Search for the cell housing the specified text and yield its [x, y] center coordinate. 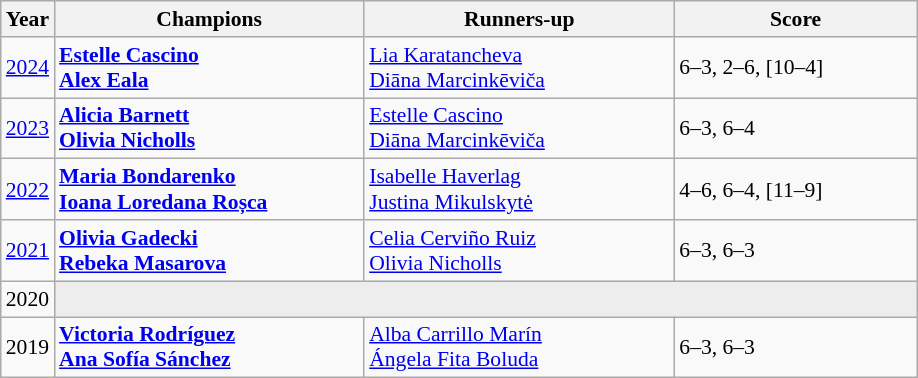
2022 [28, 190]
6–3, 6–4 [796, 128]
Isabelle Haverlag Justina Mikulskytė [519, 190]
2021 [28, 250]
Celia Cerviño Ruiz Olivia Nicholls [519, 250]
Maria Bondarenko Ioana Loredana Roșca [209, 190]
Year [28, 19]
Estelle Cascino Diāna Marcinkēviča [519, 128]
Runners-up [519, 19]
Estelle Cascino Alex Eala [209, 68]
2024 [28, 68]
Champions [209, 19]
2023 [28, 128]
Alba Carrillo Marín Ángela Fita Boluda [519, 348]
2020 [28, 299]
Victoria Rodríguez Ana Sofía Sánchez [209, 348]
Lia Karatancheva Diāna Marcinkēviča [519, 68]
Score [796, 19]
Olivia Gadecki Rebeka Masarova [209, 250]
2019 [28, 348]
4–6, 6–4, [11–9] [796, 190]
Alicia Barnett Olivia Nicholls [209, 128]
6–3, 2–6, [10–4] [796, 68]
